Determine the (x, y) coordinate at the center of the cell enclosing the given text.  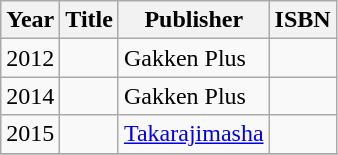
Takarajimasha (194, 134)
2015 (30, 134)
2012 (30, 58)
ISBN (302, 20)
Year (30, 20)
Title (90, 20)
2014 (30, 96)
Publisher (194, 20)
